Detect which cell encompasses the target text, then output its (x, y) center coordinate. 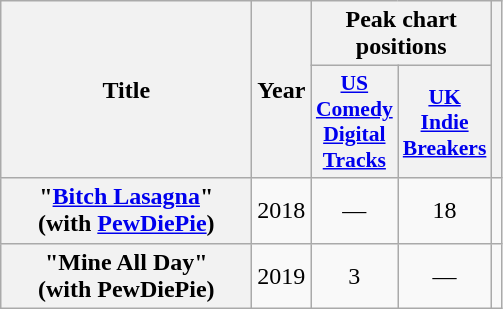
18 (445, 210)
2019 (282, 276)
UKIndie Breakers (445, 122)
3 (354, 276)
Title (126, 90)
"Bitch Lasagna"(with PewDiePie) (126, 210)
Year (282, 90)
2018 (282, 210)
USComedy Digital Tracks (354, 122)
Peak chart positions (402, 34)
"Mine All Day"(with PewDiePie) (126, 276)
